Locate the cell with the specified text and output its [x, y] center coordinate. 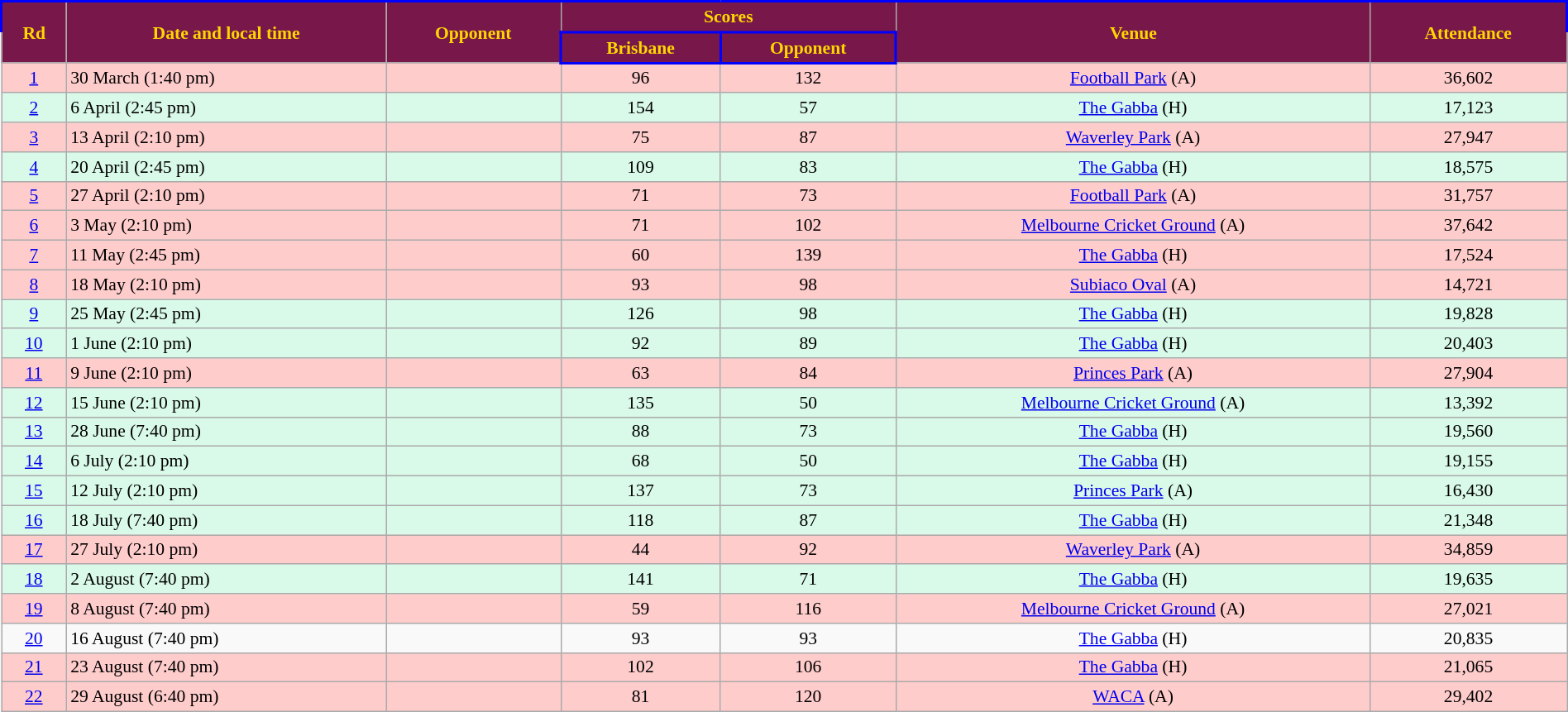
13,392 [1469, 403]
30 March (1:40 pm) [227, 78]
12 July (2:10 pm) [227, 491]
17,123 [1469, 108]
139 [809, 256]
120 [809, 697]
27 July (2:10 pm) [227, 550]
Subiaco Oval (A) [1133, 284]
21,348 [1469, 520]
6 April (2:45 pm) [227, 108]
137 [640, 491]
19,155 [1469, 461]
13 [35, 432]
59 [640, 609]
31,757 [1469, 196]
23 August (7:40 pm) [227, 667]
17,524 [1469, 256]
15 June (2:10 pm) [227, 403]
3 May (2:10 pm) [227, 226]
12 [35, 403]
63 [640, 373]
15 [35, 491]
19,828 [1469, 314]
126 [640, 314]
18 May (2:10 pm) [227, 284]
9 June (2:10 pm) [227, 373]
83 [809, 167]
37,642 [1469, 226]
13 April (2:10 pm) [227, 137]
75 [640, 137]
Brisbane [640, 48]
18,575 [1469, 167]
25 May (2:45 pm) [227, 314]
96 [640, 78]
5 [35, 196]
29 August (6:40 pm) [227, 697]
106 [809, 667]
1 [35, 78]
1 June (2:10 pm) [227, 344]
29,402 [1469, 697]
19 [35, 609]
118 [640, 520]
28 June (7:40 pm) [227, 432]
Venue [1133, 32]
8 August (7:40 pm) [227, 609]
89 [809, 344]
WACA (A) [1133, 697]
60 [640, 256]
81 [640, 697]
44 [640, 550]
20 April (2:45 pm) [227, 167]
11 May (2:45 pm) [227, 256]
Scores [728, 17]
16,430 [1469, 491]
11 [35, 373]
14 [35, 461]
116 [809, 609]
22 [35, 697]
34,859 [1469, 550]
2 August (7:40 pm) [227, 580]
4 [35, 167]
20 [35, 638]
19,560 [1469, 432]
18 [35, 580]
27,947 [1469, 137]
16 August (7:40 pm) [227, 638]
17 [35, 550]
109 [640, 167]
8 [35, 284]
27 April (2:10 pm) [227, 196]
10 [35, 344]
Attendance [1469, 32]
Rd [35, 32]
154 [640, 108]
19,635 [1469, 580]
16 [35, 520]
21,065 [1469, 667]
2 [35, 108]
18 July (7:40 pm) [227, 520]
132 [809, 78]
9 [35, 314]
7 [35, 256]
27,904 [1469, 373]
6 July (2:10 pm) [227, 461]
84 [809, 373]
Date and local time [227, 32]
27,021 [1469, 609]
57 [809, 108]
135 [640, 403]
36,602 [1469, 78]
20,403 [1469, 344]
14,721 [1469, 284]
141 [640, 580]
3 [35, 137]
68 [640, 461]
20,835 [1469, 638]
6 [35, 226]
88 [640, 432]
21 [35, 667]
